Extract the (X, Y) coordinate from the center of the cell holding the provided text.  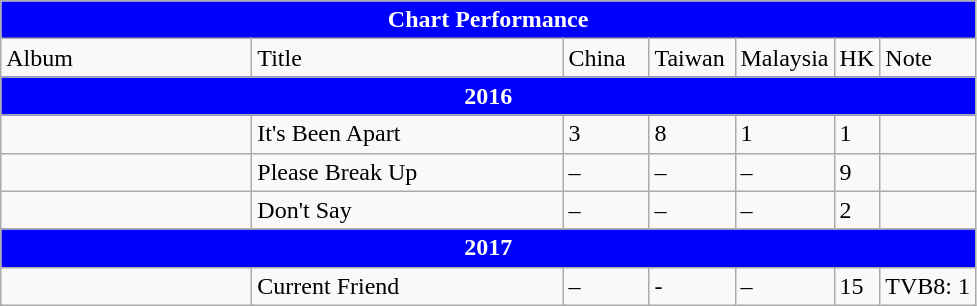
TVB8: 1 (928, 286)
2017 (488, 248)
HK (857, 58)
Album (126, 58)
15 (857, 286)
Please Break Up (408, 172)
Chart Performance (488, 20)
Malaysia (784, 58)
2016 (488, 96)
3 (606, 134)
Don't Say (408, 210)
8 (692, 134)
It's Been Apart (408, 134)
Note (928, 58)
Current Friend (408, 286)
Title (408, 58)
9 (857, 172)
- (692, 286)
Taiwan (692, 58)
2 (857, 210)
China (606, 58)
